Return [x, y] of the center of cell containing provided text 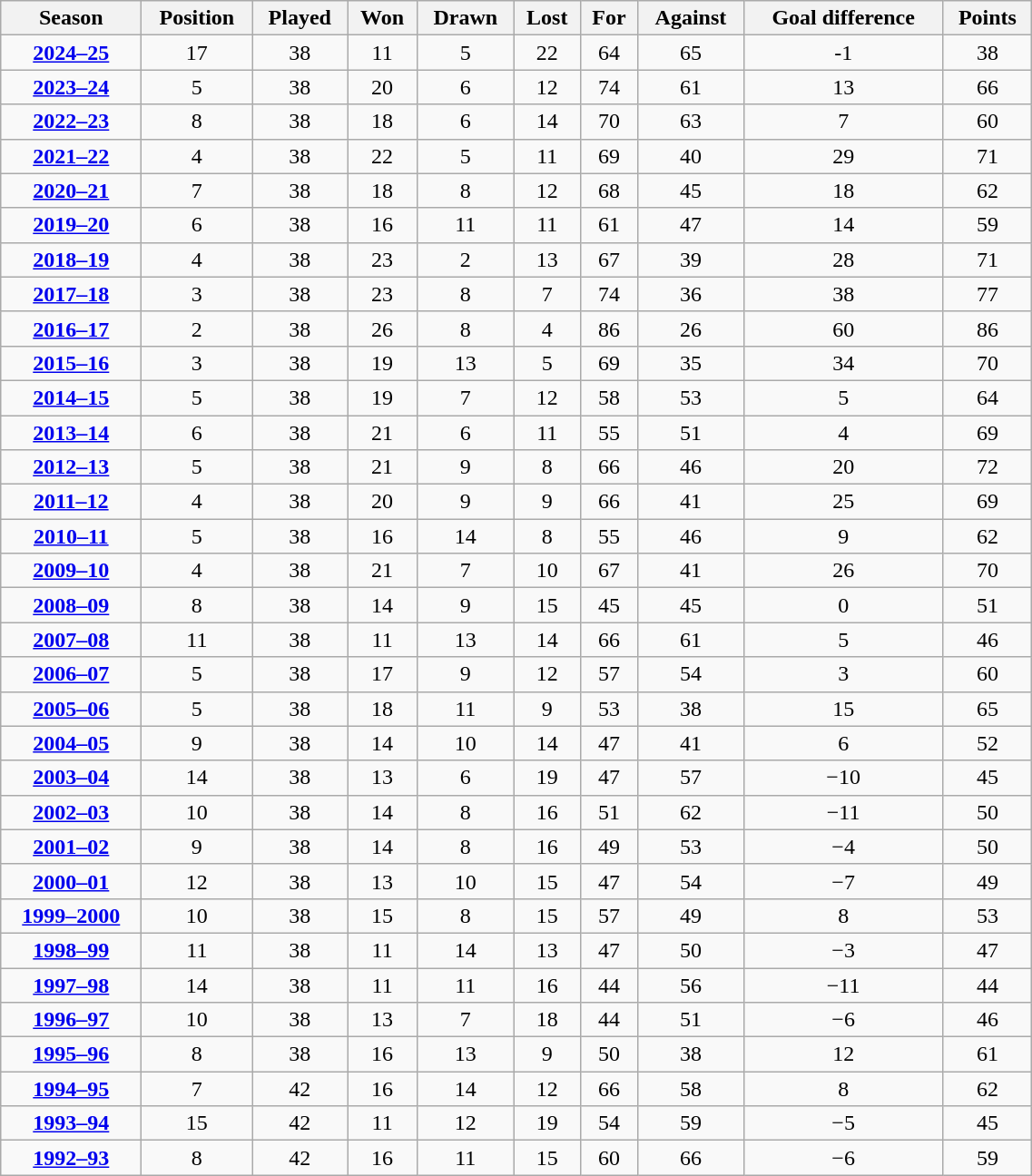
Played [300, 18]
2018–19 [71, 260]
2002–03 [71, 812]
25 [843, 502]
−4 [843, 847]
2019–20 [71, 225]
77 [988, 294]
72 [988, 467]
1999–2000 [71, 916]
For [608, 18]
2021–22 [71, 156]
1994–95 [71, 1089]
2017–18 [71, 294]
Drawn [466, 18]
56 [690, 985]
Season [71, 18]
2024–25 [71, 53]
1997–98 [71, 985]
2009–10 [71, 571]
2015–16 [71, 363]
Against [690, 18]
2007–08 [71, 640]
2010–11 [71, 536]
Position [197, 18]
2012–13 [71, 467]
35 [690, 363]
1998–99 [71, 950]
−5 [843, 1123]
2001–02 [71, 847]
-1 [843, 53]
2003–04 [71, 778]
2000–01 [71, 881]
36 [690, 294]
2005–06 [71, 709]
Points [988, 18]
34 [843, 363]
0 [843, 605]
−10 [843, 778]
1996–97 [71, 1020]
Lost [546, 18]
Goal difference [843, 18]
2020–21 [71, 191]
1992–93 [71, 1158]
2013–14 [71, 433]
68 [608, 191]
1995–96 [71, 1054]
−7 [843, 881]
39 [690, 260]
2008–09 [71, 605]
63 [690, 122]
40 [690, 156]
−3 [843, 950]
1993–94 [71, 1123]
2016–17 [71, 328]
2004–05 [71, 743]
29 [843, 156]
2023–24 [71, 87]
52 [988, 743]
2022–23 [71, 122]
2011–12 [71, 502]
Won [383, 18]
28 [843, 260]
2014–15 [71, 397]
2006–07 [71, 674]
